Provide the (X, Y) coordinate of the cell's center where the given text is located.  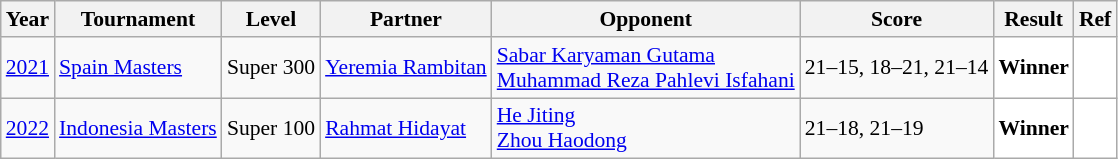
Sabar Karyaman Gutama Muhammad Reza Pahlevi Isfahani (646, 68)
Tournament (138, 19)
Result (1034, 19)
Opponent (646, 19)
Level (271, 19)
2022 (28, 128)
Partner (406, 19)
21–18, 21–19 (897, 128)
Score (897, 19)
Super 100 (271, 128)
Ref (1095, 19)
He Jiting Zhou Haodong (646, 128)
Year (28, 19)
2021 (28, 68)
Super 300 (271, 68)
Rahmat Hidayat (406, 128)
Indonesia Masters (138, 128)
Yeremia Rambitan (406, 68)
21–15, 18–21, 21–14 (897, 68)
Spain Masters (138, 68)
